For the text-containing cell, return its midpoint in [X, Y] coordinate format. 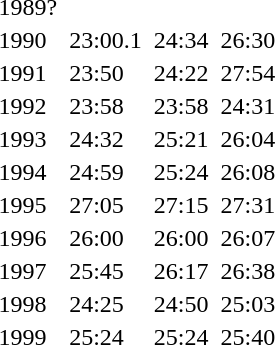
24:50 [181, 304]
23:50 [106, 73]
24:59 [106, 172]
24:22 [181, 73]
23:00.1 [106, 40]
27:15 [181, 205]
26:17 [181, 271]
25:24 [181, 172]
25:45 [106, 271]
24:32 [106, 139]
24:34 [181, 40]
25:21 [181, 139]
24:25 [106, 304]
27:05 [106, 205]
